From the cell containing the given text, extract its center point as [X, Y] coordinate. 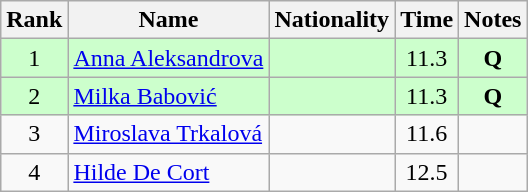
Rank [34, 20]
12.5 [427, 172]
1 [34, 58]
Name [168, 20]
Miroslava Trkalová [168, 134]
4 [34, 172]
Anna Aleksandrova [168, 58]
Milka Babović [168, 96]
11.6 [427, 134]
Time [427, 20]
Nationality [332, 20]
2 [34, 96]
3 [34, 134]
Hilde De Cort [168, 172]
Notes [493, 20]
